Provide the (x, y) coordinate of the cell's center where the given text is located.  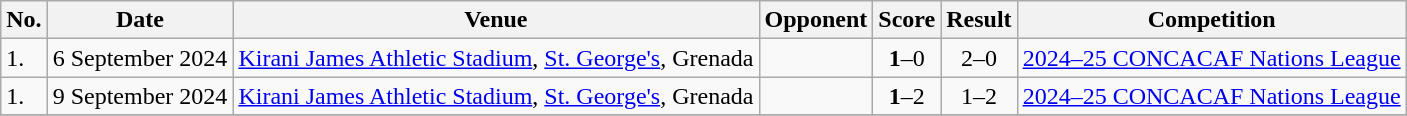
1–0 (907, 58)
Date (140, 20)
Venue (496, 20)
2–0 (979, 58)
Result (979, 20)
Score (907, 20)
9 September 2024 (140, 96)
6 September 2024 (140, 58)
Competition (1212, 20)
Opponent (816, 20)
No. (24, 20)
